For the text-containing cell, return its midpoint in [x, y] coordinate format. 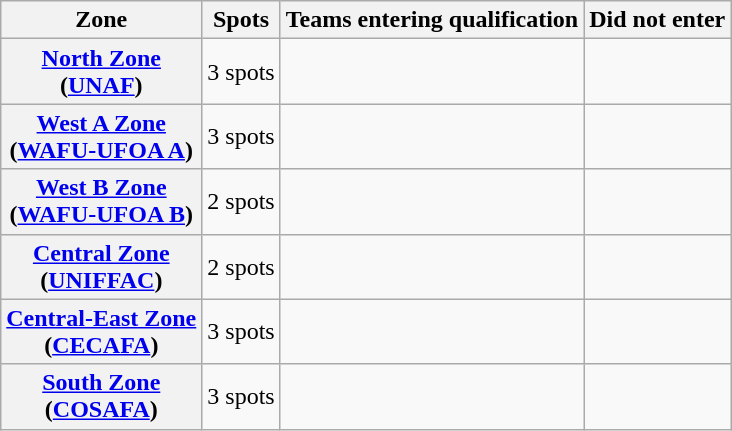
Central Zone(UNIFFAC) [102, 266]
Teams entering qualification [432, 20]
North Zone(UNAF) [102, 72]
Central-East Zone(CECAFA) [102, 332]
West A Zone(WAFU-UFOA A) [102, 136]
Did not enter [658, 20]
Zone [102, 20]
West B Zone(WAFU-UFOA B) [102, 202]
Spots [241, 20]
South Zone(COSAFA) [102, 396]
